Pinpoint the cell where the given text exists, returning its [X, Y] midpoint coordinate. 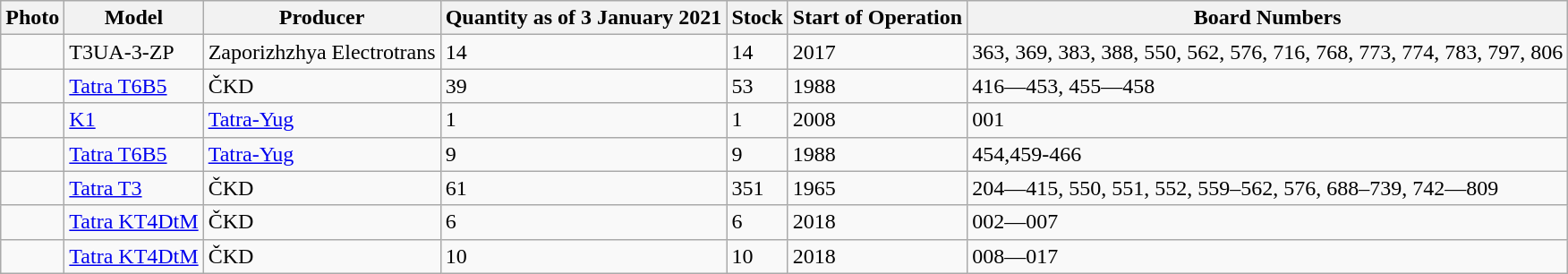
Start of Operation [877, 18]
Stock [757, 18]
1965 [877, 188]
Zaporizhzhya Electrotrans [322, 52]
204—415, 550, 551, 552, 559–562, 576, 688–739, 742—809 [1267, 188]
2017 [877, 52]
Tatra T3 [134, 188]
001 [1267, 120]
53 [757, 86]
Photo [32, 18]
454,459-466 [1267, 154]
008—017 [1267, 256]
K1 [134, 120]
61 [584, 188]
002—007 [1267, 222]
416—453, 455—458 [1267, 86]
351 [757, 188]
Model [134, 18]
363, 369, 383, 388, 550, 562, 576, 716, 768, 773, 774, 783, 797, 806 [1267, 52]
T3UA-3-ZP [134, 52]
2008 [877, 120]
Producer [322, 18]
Board Numbers [1267, 18]
39 [584, 86]
Quantity as of 3 January 2021 [584, 18]
